Provide the (X, Y) coordinate of the cell's center where the given text is located.  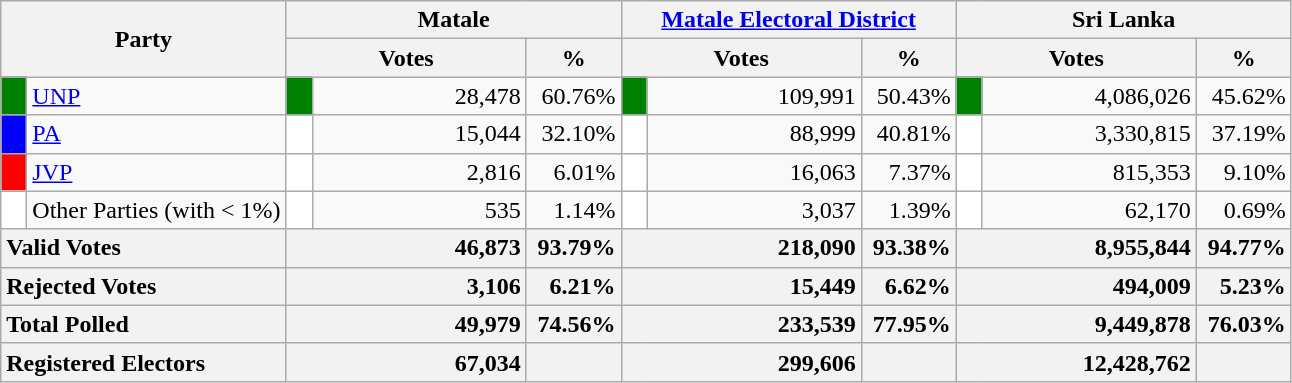
67,034 (406, 362)
Valid Votes (144, 248)
Matale (454, 20)
1.39% (908, 210)
12,428,762 (1076, 362)
1.14% (574, 210)
49,979 (406, 324)
9,449,878 (1076, 324)
299,606 (741, 362)
6.62% (908, 286)
535 (419, 210)
Rejected Votes (144, 286)
3,106 (406, 286)
109,991 (754, 96)
15,044 (419, 134)
46,873 (406, 248)
40.81% (908, 134)
Other Parties (with < 1%) (156, 210)
77.95% (908, 324)
4,086,026 (1089, 96)
76.03% (1244, 324)
45.62% (1244, 96)
7.37% (908, 172)
37.19% (1244, 134)
60.76% (574, 96)
0.69% (1244, 210)
32.10% (574, 134)
50.43% (908, 96)
88,999 (754, 134)
Total Polled (144, 324)
6.01% (574, 172)
5.23% (1244, 286)
15,449 (741, 286)
3,037 (754, 210)
28,478 (419, 96)
62,170 (1089, 210)
6.21% (574, 286)
233,539 (741, 324)
Matale Electoral District (788, 20)
PA (156, 134)
Registered Electors (144, 362)
JVP (156, 172)
815,353 (1089, 172)
9.10% (1244, 172)
16,063 (754, 172)
93.79% (574, 248)
494,009 (1076, 286)
218,090 (741, 248)
74.56% (574, 324)
3,330,815 (1089, 134)
Sri Lanka (1124, 20)
94.77% (1244, 248)
UNP (156, 96)
93.38% (908, 248)
8,955,844 (1076, 248)
2,816 (419, 172)
Party (144, 39)
